Identify which cell holds the provided text, then report its [x, y] central coordinate. 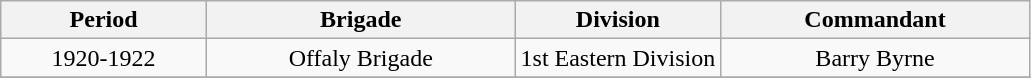
Brigade [360, 20]
Barry Byrne [876, 58]
Period [104, 20]
Offaly Brigade [360, 58]
1920-1922 [104, 58]
Division [618, 20]
1st Eastern Division [618, 58]
Commandant [876, 20]
